Return the (x, y) coordinate for the center point of the cell that contains the specified text.  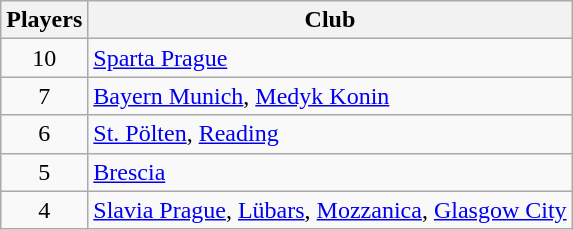
Players (44, 20)
10 (44, 58)
5 (44, 172)
St. Pölten, Reading (330, 134)
Club (330, 20)
7 (44, 96)
6 (44, 134)
Slavia Prague, Lübars, Mozzanica, Glasgow City (330, 210)
Sparta Prague (330, 58)
Brescia (330, 172)
4 (44, 210)
Bayern Munich, Medyk Konin (330, 96)
